Output the (x, y) coordinate of the center of the cell containing the given text.  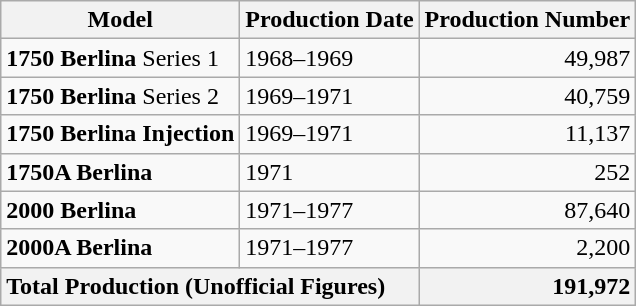
252 (528, 172)
11,137 (528, 134)
1971 (330, 172)
40,759 (528, 96)
87,640 (528, 210)
2,200 (528, 248)
Total Production (Unofficial Figures) (210, 286)
49,987 (528, 58)
1968–1969 (330, 58)
1750 Berlina Series 2 (120, 96)
Production Number (528, 20)
1750 Berlina Series 1 (120, 58)
Model (120, 20)
191,972 (528, 286)
1750A Berlina (120, 172)
1750 Berlina Injection (120, 134)
Production Date (330, 20)
2000A Berlina (120, 248)
2000 Berlina (120, 210)
